Pinpoint the cell where the given text exists, returning its [x, y] midpoint coordinate. 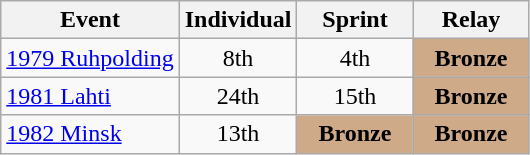
1981 Lahti [90, 96]
1982 Minsk [90, 134]
Relay [471, 20]
15th [355, 96]
4th [355, 58]
8th [238, 58]
13th [238, 134]
Sprint [355, 20]
24th [238, 96]
1979 Ruhpolding [90, 58]
Individual [238, 20]
Event [90, 20]
